Locate the cell with the specified text and output its [x, y] center coordinate. 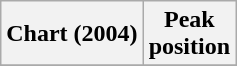
Chart (2004) [72, 34]
Peak position [189, 34]
